Return (X, Y) of the center of cell containing provided text 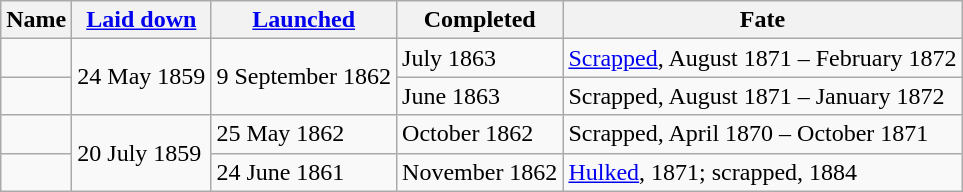
Fate (762, 20)
Laid down (142, 20)
Name (36, 20)
October 1862 (480, 134)
July 1863 (480, 58)
24 June 1861 (304, 172)
June 1863 (480, 96)
Scrapped, April 1870 – October 1871 (762, 134)
November 1862 (480, 172)
20 July 1859 (142, 153)
9 September 1862 (304, 77)
24 May 1859 (142, 77)
Launched (304, 20)
Scrapped, August 1871 – January 1872 (762, 96)
25 May 1862 (304, 134)
Completed (480, 20)
Hulked, 1871; scrapped, 1884 (762, 172)
Scrapped, August 1871 – February 1872 (762, 58)
